Capture the cell that displays the provided text and extract its (X, Y) central coordinate. 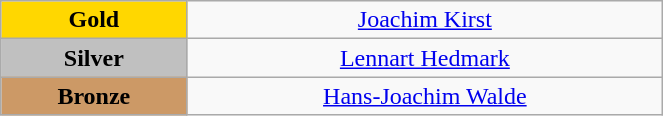
Joachim Kirst (425, 20)
Bronze (94, 96)
Hans-Joachim Walde (425, 96)
Lennart Hedmark (425, 58)
Silver (94, 58)
Gold (94, 20)
